Determine the (X, Y) coordinate at the center of the cell enclosing the given text.  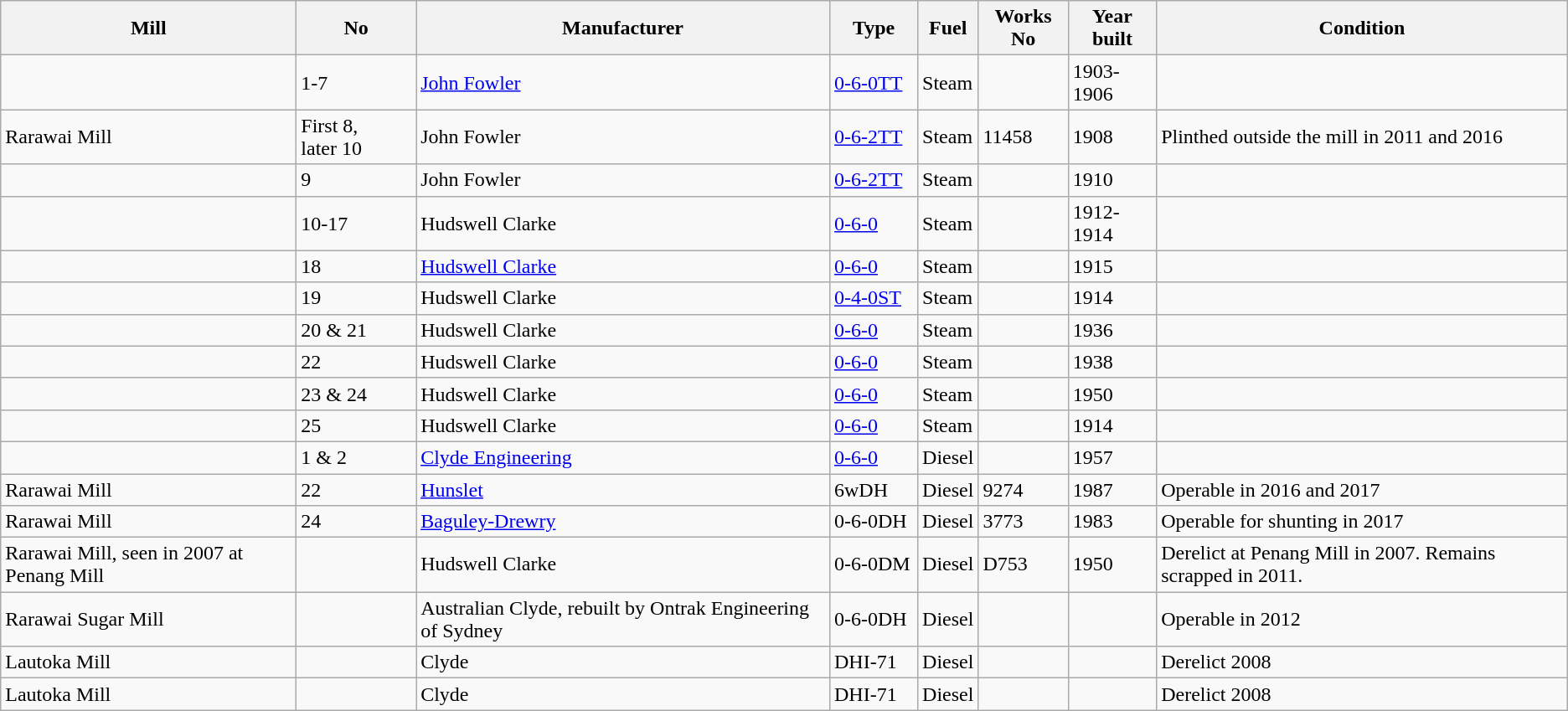
1983 (1112, 522)
First 8, later 10 (357, 137)
D753 (1024, 564)
1 & 2 (357, 457)
Year built (1112, 28)
Fuel (948, 28)
1910 (1112, 180)
Operable in 2016 and 2017 (1362, 490)
Type (873, 28)
1957 (1112, 457)
Condition (1362, 28)
Baguley-Drewry (623, 522)
3773 (1024, 522)
23 & 24 (357, 394)
9 (357, 180)
Plinthed outside the mill in 2011 and 2016 (1362, 137)
Clyde Engineering (623, 457)
No (357, 28)
Derelict at Penang Mill in 2007. Remains scrapped in 2011. (1362, 564)
Australian Clyde, rebuilt by Ontrak Engineering of Sydney (623, 620)
Manufacturer (623, 28)
1936 (1112, 330)
1-7 (357, 82)
Operable for shun­ting in 2017 (1362, 522)
10-17 (357, 223)
Rarawai Mill, seen in 2007 at Penang Mill (149, 564)
1912-1914 (1112, 223)
1938 (1112, 362)
0-6-0TT (873, 82)
20 & 21 (357, 330)
24 (357, 522)
Mill (149, 28)
Works No (1024, 28)
Hunslet (623, 490)
1987 (1112, 490)
19 (357, 298)
25 (357, 425)
1903-1906 (1112, 82)
6wDH (873, 490)
1915 (1112, 266)
11458 (1024, 137)
1908 (1112, 137)
18 (357, 266)
9274 (1024, 490)
0-4-0ST (873, 298)
Rarawai Sugar Mill (149, 620)
0-6-0DM (873, 564)
Operable in 2012 (1362, 620)
